Capture the cell that displays the provided text and extract its (x, y) central coordinate. 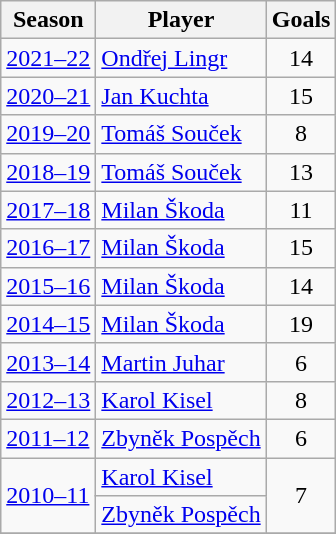
2013–14 (48, 362)
2010–11 (48, 496)
Goals (301, 20)
2011–12 (48, 438)
7 (301, 496)
11 (301, 210)
2020–21 (48, 96)
2016–17 (48, 248)
Jan Kuchta (181, 96)
2017–18 (48, 210)
Player (181, 20)
13 (301, 172)
19 (301, 324)
2018–19 (48, 172)
2014–15 (48, 324)
2015–16 (48, 286)
Ondřej Lingr (181, 58)
2021–22 (48, 58)
2019–20 (48, 134)
Season (48, 20)
Martin Juhar (181, 362)
2012–13 (48, 400)
